For the text-containing cell, return its midpoint in (x, y) coordinate format. 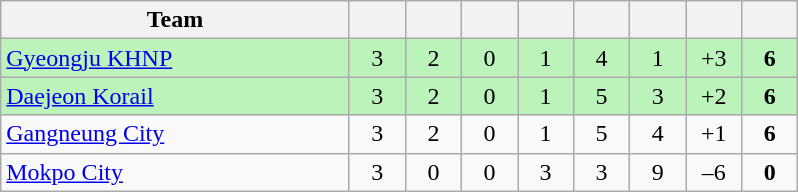
Gyeongju KHNP (176, 58)
+3 (714, 58)
9 (658, 172)
Team (176, 20)
–6 (714, 172)
+2 (714, 96)
Gangneung City (176, 134)
Daejeon Korail (176, 96)
Mokpo City (176, 172)
+1 (714, 134)
